Output the (X, Y) coordinate of the center of the cell containing the given text.  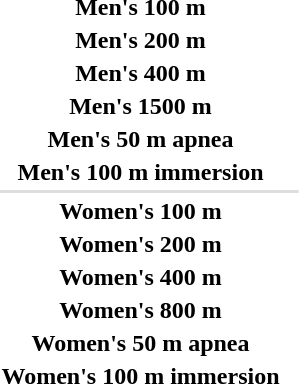
Women's 400 m (140, 277)
Men's 100 m immersion (140, 172)
Men's 1500 m (140, 106)
Women's 200 m (140, 244)
Men's 400 m (140, 73)
Women's 100 m (140, 211)
Men's 50 m apnea (140, 139)
Women's 800 m (140, 310)
Men's 200 m (140, 40)
Women's 50 m apnea (140, 343)
